Provide the [X, Y] coordinate of the cell's center where the given text is located.  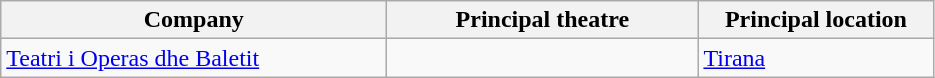
Principal location [816, 20]
Tirana [816, 58]
Principal theatre [542, 20]
Teatri i Operas dhe Baletit [194, 58]
Company [194, 20]
